Pinpoint the cell where the given text exists, returning its [x, y] midpoint coordinate. 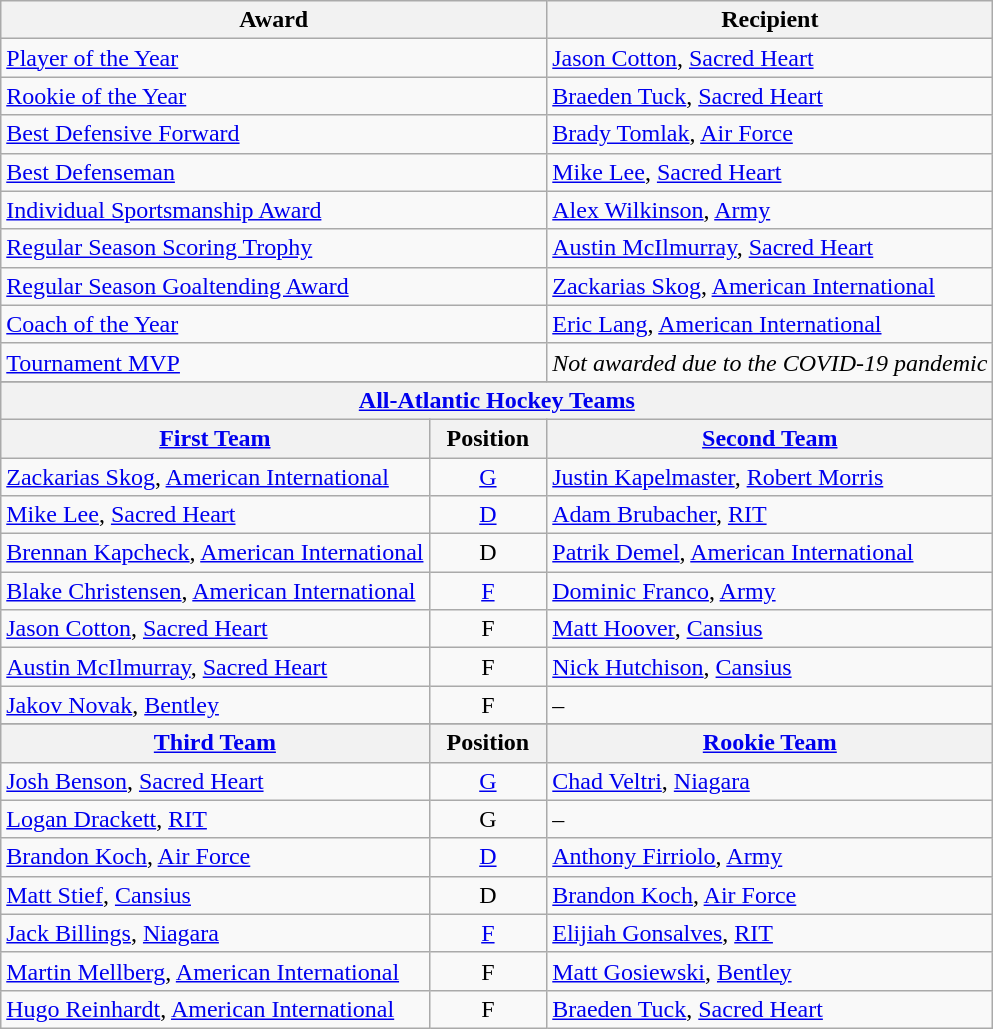
Adam Brubacher, RIT [770, 515]
Not awarded due to the COVID-19 pandemic [770, 362]
All-Atlantic Hockey Teams [497, 400]
Anthony Firriolo, Army [770, 857]
Brady Tomlak, Air Force [770, 134]
Individual Sportsmanship Award [274, 210]
Hugo Reinhardt, American International [215, 1009]
Award [274, 20]
Matt Gosiewski, Bentley [770, 971]
Matt Hoover, Cansius [770, 629]
First Team [215, 438]
Jakov Novak, Bentley [215, 705]
Dominic Franco, Army [770, 591]
Martin Mellberg, American International [215, 971]
Player of the Year [274, 58]
Matt Stief, Cansius [215, 895]
Rookie Team [770, 743]
Jack Billings, Niagara [215, 933]
Patrik Demel, American International [770, 553]
Josh Benson, Sacred Heart [215, 781]
Regular Season Scoring Trophy [274, 248]
Justin Kapelmaster, Robert Morris [770, 477]
Regular Season Goaltending Award [274, 286]
Rookie of the Year [274, 96]
Logan Drackett, RIT [215, 819]
Best Defenseman [274, 172]
Elijiah Gonsalves, RIT [770, 933]
Second Team [770, 438]
Alex Wilkinson, Army [770, 210]
Chad Veltri, Niagara [770, 781]
Third Team [215, 743]
Blake Christensen, American International [215, 591]
Recipient [770, 20]
Tournament MVP [274, 362]
Nick Hutchison, Cansius [770, 667]
Coach of the Year [274, 324]
Best Defensive Forward [274, 134]
Eric Lang, American International [770, 324]
Brennan Kapcheck, American International [215, 553]
